Output the [x, y] coordinate of the center of the cell containing the given text.  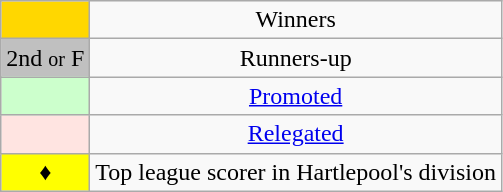
2nd or F [46, 58]
Relegated [296, 134]
Runners-up [296, 58]
Promoted [296, 96]
Winners [296, 20]
Top league scorer in Hartlepool's division [296, 172]
♦ [46, 172]
